Pinpoint the cell where the given text exists, returning its (X, Y) midpoint coordinate. 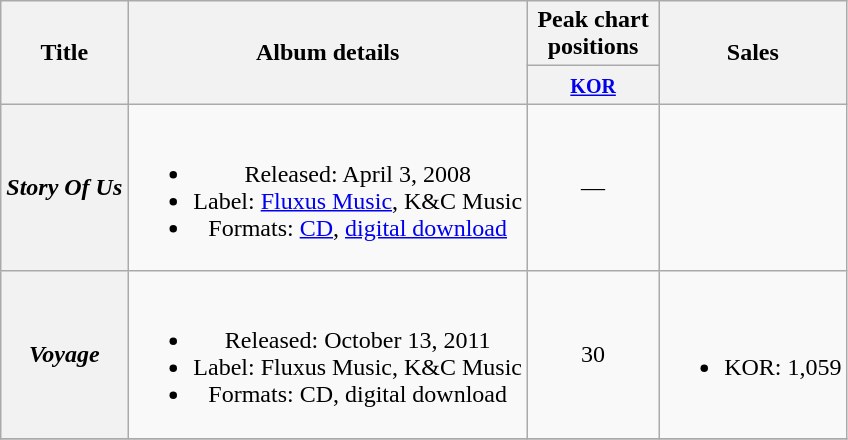
KOR: 1,059 (753, 354)
— (594, 188)
Title (64, 52)
30 (594, 354)
Story Of Us (64, 188)
Sales (753, 52)
Released: April 3, 2008Label: Fluxus Music, K&C MusicFormats: CD, digital download (328, 188)
KOR (594, 85)
Released: October 13, 2011Label: Fluxus Music, K&C MusicFormats: CD, digital download (328, 354)
Voyage (64, 354)
Album details (328, 52)
Peak chart positions (594, 34)
